Capture the cell that displays the provided text and extract its (X, Y) central coordinate. 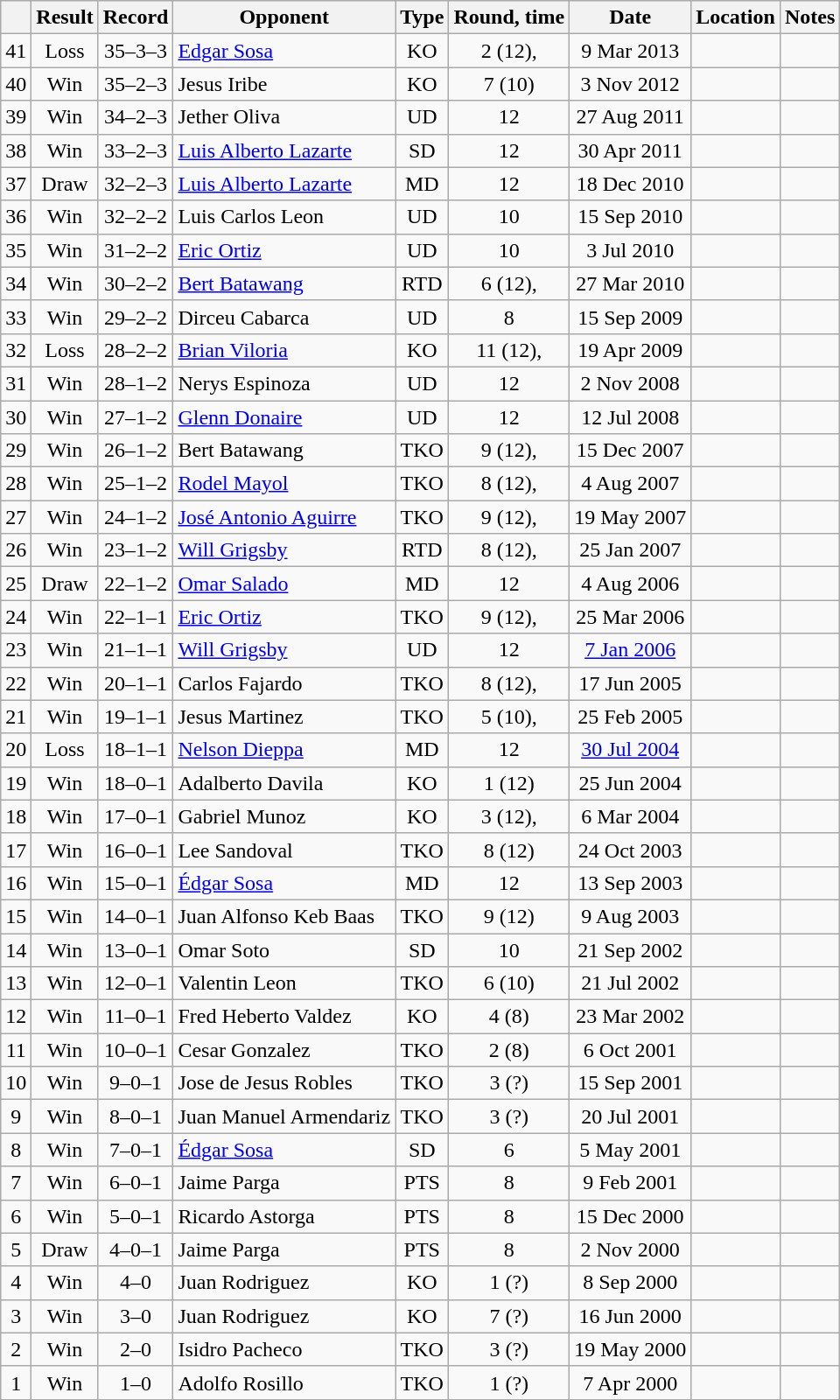
34–2–3 (136, 117)
7 (16, 1183)
14 (16, 949)
8 (12) (509, 850)
9 (12) (509, 916)
25 Jan 2007 (630, 550)
Gabriel Munoz (284, 816)
Edgar Sosa (284, 51)
30–2–2 (136, 283)
15 Dec 2000 (630, 1216)
15 (16, 916)
4 Aug 2006 (630, 584)
Carlos Fajardo (284, 683)
20 (16, 750)
39 (16, 117)
6 (10) (509, 983)
2 (8) (509, 1050)
16 (16, 883)
30 (16, 417)
15 Sep 2001 (630, 1083)
9 Mar 2013 (630, 51)
7 Apr 2000 (630, 1382)
17 (16, 850)
32 (16, 350)
11 (16, 1050)
38 (16, 150)
37 (16, 184)
Round, time (509, 17)
Omar Salado (284, 584)
21 (16, 717)
25 Jun 2004 (630, 783)
6 Mar 2004 (630, 816)
1 (12) (509, 783)
3 Nov 2012 (630, 84)
33 (16, 317)
Omar Soto (284, 949)
12–0–1 (136, 983)
11 (12), (509, 350)
17–0–1 (136, 816)
Jesus Iribe (284, 84)
6 Oct 2001 (630, 1050)
5 (10), (509, 717)
22–1–1 (136, 617)
5 (16, 1249)
4–0–1 (136, 1249)
5–0–1 (136, 1216)
9–0–1 (136, 1083)
Isidro Pacheco (284, 1349)
Notes (809, 17)
Result (65, 17)
4 (8) (509, 1017)
4 (16, 1283)
27 (16, 517)
24 Oct 2003 (630, 850)
Cesar Gonzalez (284, 1050)
18–0–1 (136, 783)
19 (16, 783)
35–2–3 (136, 84)
Adolfo Rosillo (284, 1382)
7–0–1 (136, 1150)
Juan Alfonso Keb Baas (284, 916)
16 Jun 2000 (630, 1316)
15–0–1 (136, 883)
26–1–2 (136, 451)
25 Feb 2005 (630, 717)
21 Jul 2002 (630, 983)
2–0 (136, 1349)
16–0–1 (136, 850)
Jether Oliva (284, 117)
Jose de Jesus Robles (284, 1083)
3–0 (136, 1316)
Brian Viloria (284, 350)
18–1–1 (136, 750)
Opponent (284, 17)
2 (12), (509, 51)
27 Mar 2010 (630, 283)
32–2–2 (136, 217)
Glenn Donaire (284, 417)
32–2–3 (136, 184)
26 (16, 550)
24 (16, 617)
19 May 2007 (630, 517)
Luis Carlos Leon (284, 217)
13 Sep 2003 (630, 883)
20–1–1 (136, 683)
13–0–1 (136, 949)
7 (?) (509, 1316)
3 (12), (509, 816)
1 (16, 1382)
25 (16, 584)
4 Aug 2007 (630, 484)
14–0–1 (136, 916)
2 Nov 2000 (630, 1249)
Dirceu Cabarca (284, 317)
Type (422, 17)
13 (16, 983)
28–1–2 (136, 383)
9 Feb 2001 (630, 1183)
18 Dec 2010 (630, 184)
15 Sep 2010 (630, 217)
19 Apr 2009 (630, 350)
40 (16, 84)
8–0–1 (136, 1116)
2 Nov 2008 (630, 383)
Location (736, 17)
9 (16, 1116)
23 Mar 2002 (630, 1017)
2 (16, 1349)
27–1–2 (136, 417)
19 May 2000 (630, 1349)
31–2–2 (136, 250)
6–0–1 (136, 1183)
19–1–1 (136, 717)
Date (630, 17)
28 (16, 484)
21 Sep 2002 (630, 949)
27 Aug 2011 (630, 117)
41 (16, 51)
12 Jul 2008 (630, 417)
Ricardo Astorga (284, 1216)
Valentin Leon (284, 983)
22 (16, 683)
Rodel Mayol (284, 484)
21–1–1 (136, 650)
17 Jun 2005 (630, 683)
36 (16, 217)
3 Jul 2010 (630, 250)
30 Apr 2011 (630, 150)
10–0–1 (136, 1050)
11–0–1 (136, 1017)
25 Mar 2006 (630, 617)
Fred Heberto Valdez (284, 1017)
5 May 2001 (630, 1150)
23–1–2 (136, 550)
31 (16, 383)
Jesus Martinez (284, 717)
Nelson Dieppa (284, 750)
22–1–2 (136, 584)
35–3–3 (136, 51)
1–0 (136, 1382)
Adalberto Davila (284, 783)
8 Sep 2000 (630, 1283)
José Antonio Aguirre (284, 517)
7 (10) (509, 84)
15 Sep 2009 (630, 317)
Nerys Espinoza (284, 383)
20 Jul 2001 (630, 1116)
Record (136, 17)
4–0 (136, 1283)
34 (16, 283)
30 Jul 2004 (630, 750)
29 (16, 451)
6 (12), (509, 283)
7 Jan 2006 (630, 650)
23 (16, 650)
18 (16, 816)
28–2–2 (136, 350)
9 Aug 2003 (630, 916)
33–2–3 (136, 150)
29–2–2 (136, 317)
Juan Manuel Armendariz (284, 1116)
25–1–2 (136, 484)
Lee Sandoval (284, 850)
24–1–2 (136, 517)
15 Dec 2007 (630, 451)
35 (16, 250)
3 (16, 1316)
